From the cell containing the given text, extract its center point as [X, Y] coordinate. 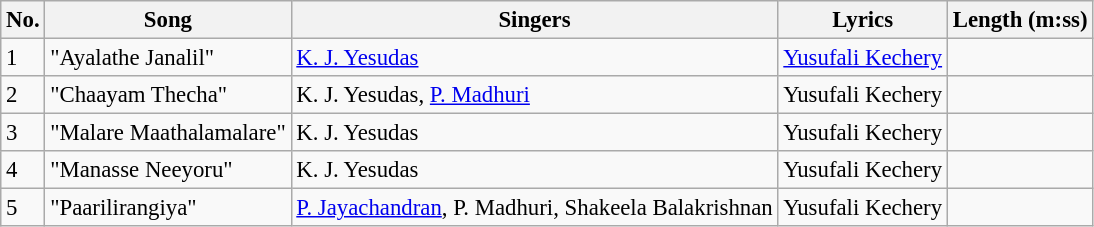
P. Jayachandran, P. Madhuri, Shakeela Balakrishnan [534, 208]
"Ayalathe Janalil" [168, 58]
K. J. Yesudas, P. Madhuri [534, 95]
"Manasse Neeyoru" [168, 170]
1 [23, 58]
2 [23, 95]
Song [168, 20]
"Paarilirangiya" [168, 208]
Length (m:ss) [1020, 20]
3 [23, 133]
4 [23, 170]
"Malare Maathalamalare" [168, 133]
5 [23, 208]
Singers [534, 20]
Lyrics [862, 20]
"Chaayam Thecha" [168, 95]
No. [23, 20]
